Return the (X, Y) coordinate for the center point of the cell that contains the specified text.  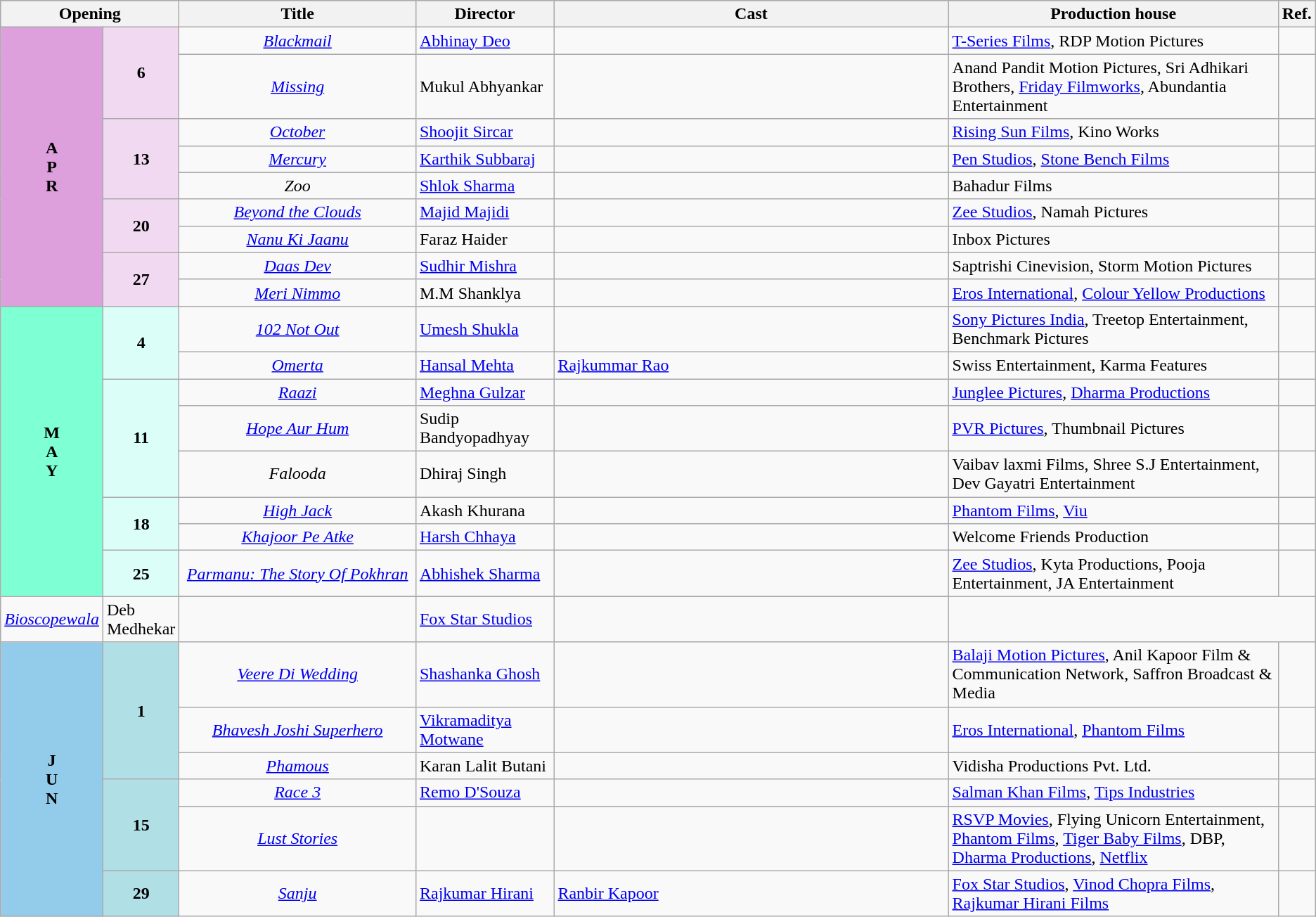
Swiss Entertainment, Karma Features (1114, 365)
Vidisha Productions Pvt. Ltd. (1114, 766)
Eros International, Colour Yellow Productions (1114, 293)
Shlok Sharma (484, 186)
25 (141, 574)
Rajkummar Rao (751, 365)
Vaibav laxmi Films, Shree S.J Entertainment, Dev Gayatri Entertainment (1114, 474)
Umesh Shukla (484, 329)
Faraz Haider (484, 239)
27 (141, 279)
Mukul Abhyankar (484, 86)
Rajkumar Hirani (484, 893)
Rising Sun Films, Kino Works (1114, 132)
Hansal Mehta (484, 365)
Zoo (298, 186)
Ref. (1296, 14)
Karan Lalit Butani (484, 766)
Bahadur Films (1114, 186)
Bioscopewala (52, 619)
Majid Majidi (484, 212)
Missing (298, 86)
Hope Aur Hum (298, 429)
4 (141, 342)
Shashanka Ghosh (484, 674)
Title (298, 14)
Sudip Bandyopadhyay (484, 429)
Sudhir Mishra (484, 266)
Remo D'Souza (484, 793)
Anand Pandit Motion Pictures, Sri Adhikari Brothers, Friday Filmworks, Abundantia Entertainment (1114, 86)
Race 3 (298, 793)
Vikramaditya Motwane (484, 730)
Inbox Pictures (1114, 239)
Ranbir Kapoor (751, 893)
Abhishek Sharma (484, 574)
Mercury (298, 159)
Director (484, 14)
Beyond the Clouds (298, 212)
Abhinay Deo (484, 41)
Bhavesh Joshi Superhero (298, 730)
T-Series Films, RDP Motion Pictures (1114, 41)
Raazi (298, 392)
Pen Studios, Stone Bench Films (1114, 159)
October (298, 132)
Blackmail (298, 41)
29 (141, 893)
Deb Medhekar (141, 619)
APR (52, 167)
Dhiraj Singh (484, 474)
13 (141, 159)
High Jack (298, 511)
Zee Studios, Namah Pictures (1114, 212)
Parmanu: The Story Of Pokhran (298, 574)
RSVP Movies, Flying Unicorn Entertainment, Phantom Films, Tiger Baby Films, DBP, Dharma Productions, Netflix (1114, 838)
Cast (751, 14)
Phamous (298, 766)
Omerta (298, 365)
Falooda (298, 474)
M.M Shanklya (484, 293)
Veere Di Wedding (298, 674)
Balaji Motion Pictures, Anil Kapoor Film & Communication Network, Saffron Broadcast & Media (1114, 674)
Harsh Chhaya (484, 537)
Lust Stories (298, 838)
Zee Studios, Kyta Productions, Pooja Entertainment, JA Entertainment (1114, 574)
11 (141, 437)
15 (141, 825)
PVR Pictures, Thumbnail Pictures (1114, 429)
Saptrishi Cinevision, Storm Motion Pictures (1114, 266)
20 (141, 226)
MAY (52, 451)
Karthik Subbaraj (484, 159)
Meghna Gulzar (484, 392)
Opening (90, 14)
Fox Star Studios (484, 619)
Junglee Pictures, Dharma Productions (1114, 392)
Welcome Friends Production (1114, 537)
Sanju (298, 893)
Shoojit Sircar (484, 132)
Meri Nimmo (298, 293)
Fox Star Studios, Vinod Chopra Films, Rajkumar Hirani Films (1114, 893)
102 Not Out (298, 329)
Phantom Films, Viu (1114, 511)
Eros International, Phantom Films (1114, 730)
1 (141, 710)
6 (141, 73)
Sony Pictures India, Treetop Entertainment, Benchmark Pictures (1114, 329)
Khajoor Pe Atke (298, 537)
Akash Khurana (484, 511)
Production house (1114, 14)
18 (141, 524)
JUN (52, 779)
Salman Khan Films, Tips Industries (1114, 793)
Nanu Ki Jaanu (298, 239)
Daas Dev (298, 266)
